Scan for the cell matching the given text and deliver its (X, Y) coordinate at center. 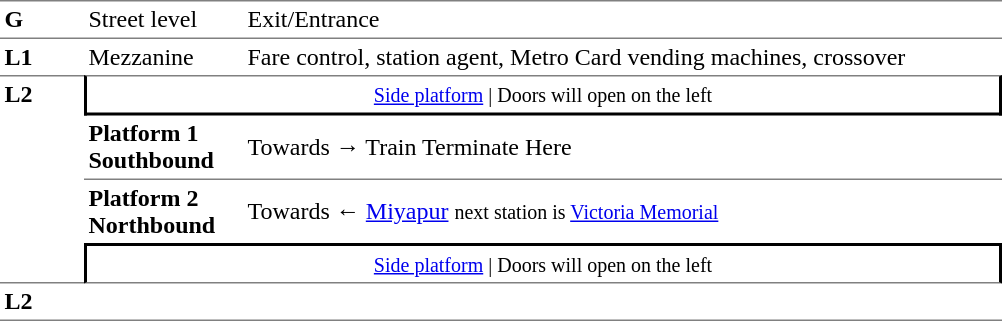
Towards → Train Terminate Here (622, 148)
Fare control, station agent, Metro Card vending machines, crossover (622, 57)
Exit/Entrance (622, 20)
Street level (164, 20)
G (42, 20)
L1 (42, 57)
Platform 1Southbound (164, 148)
Platform 2Northbound (164, 212)
Mezzanine (164, 57)
Towards ← Miyapur next station is Victoria Memorial (622, 212)
L2 (42, 179)
